Return the (X, Y) coordinate for the center point of the cell that contains the specified text.  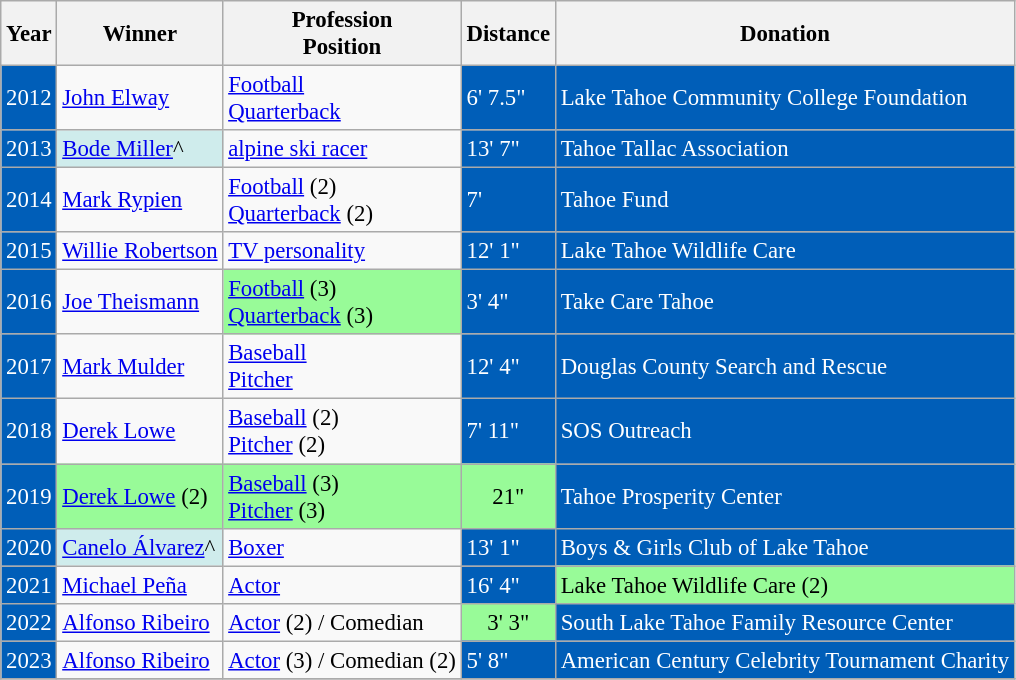
2019 (29, 496)
Donation (784, 34)
Lake Tahoe Community College Foundation (784, 98)
TV personality (342, 251)
Derek Lowe (2) (140, 496)
Baseball (3)Pitcher (3) (342, 496)
5' 8" (508, 660)
Douglas County Search and Rescue (784, 366)
Actor (2) / Comedian (342, 622)
2012 (29, 98)
2015 (29, 251)
2014 (29, 200)
alpine ski racer (342, 149)
16' 4" (508, 585)
Tahoe Tallac Association (784, 149)
2013 (29, 149)
Baseball (2)Pitcher (2) (342, 432)
Michael Peña (140, 585)
3' 4" (508, 302)
Boxer (342, 547)
John Elway (140, 98)
13' 7" (508, 149)
7' (508, 200)
Boys & Girls Club of Lake Tahoe (784, 547)
SOS Outreach (784, 432)
3' 3" (508, 622)
Joe Theismann (140, 302)
12' 1" (508, 251)
FootballQuarterback (342, 98)
ProfessionPosition (342, 34)
Year (29, 34)
Tahoe Prosperity Center (784, 496)
2017 (29, 366)
2023 (29, 660)
Canelo Álvarez^ (140, 547)
6' 7.5" (508, 98)
Football (2)Quarterback (2) (342, 200)
Actor (3) / Comedian (2) (342, 660)
BaseballPitcher (342, 366)
13' 1" (508, 547)
South Lake Tahoe Family Resource Center (784, 622)
Winner (140, 34)
2022 (29, 622)
Willie Robertson (140, 251)
21" (508, 496)
Take Care Tahoe (784, 302)
Lake Tahoe Wildlife Care (784, 251)
Distance (508, 34)
Lake Tahoe Wildlife Care (2) (784, 585)
7' 11" (508, 432)
American Century Celebrity Tournament Charity (784, 660)
Mark Rypien (140, 200)
Football (3)Quarterback (3) (342, 302)
Mark Mulder (140, 366)
Bode Miller^ (140, 149)
2020 (29, 547)
Actor (342, 585)
2016 (29, 302)
Derek Lowe (140, 432)
2018 (29, 432)
Tahoe Fund (784, 200)
12' 4" (508, 366)
2021 (29, 585)
